Pinpoint the cell where the given text exists, returning its [X, Y] midpoint coordinate. 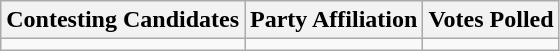
Party Affiliation [334, 20]
Contesting Candidates [123, 20]
Votes Polled [491, 20]
